Detect which cell encompasses the target text, then output its (X, Y) center coordinate. 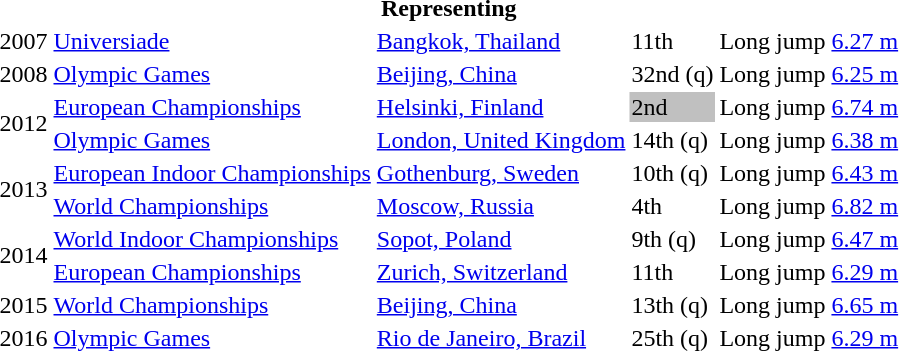
London, United Kingdom (501, 140)
Zurich, Switzerland (501, 272)
World Indoor Championships (212, 239)
Helsinki, Finland (501, 107)
European Indoor Championships (212, 173)
Universiade (212, 41)
Gothenburg, Sweden (501, 173)
9th (q) (672, 239)
Bangkok, Thailand (501, 41)
Sopot, Poland (501, 239)
Moscow, Russia (501, 206)
13th (q) (672, 305)
4th (672, 206)
14th (q) (672, 140)
2nd (672, 107)
10th (q) (672, 173)
32nd (q) (672, 74)
